Pinpoint the cell where the given text exists, returning its [x, y] midpoint coordinate. 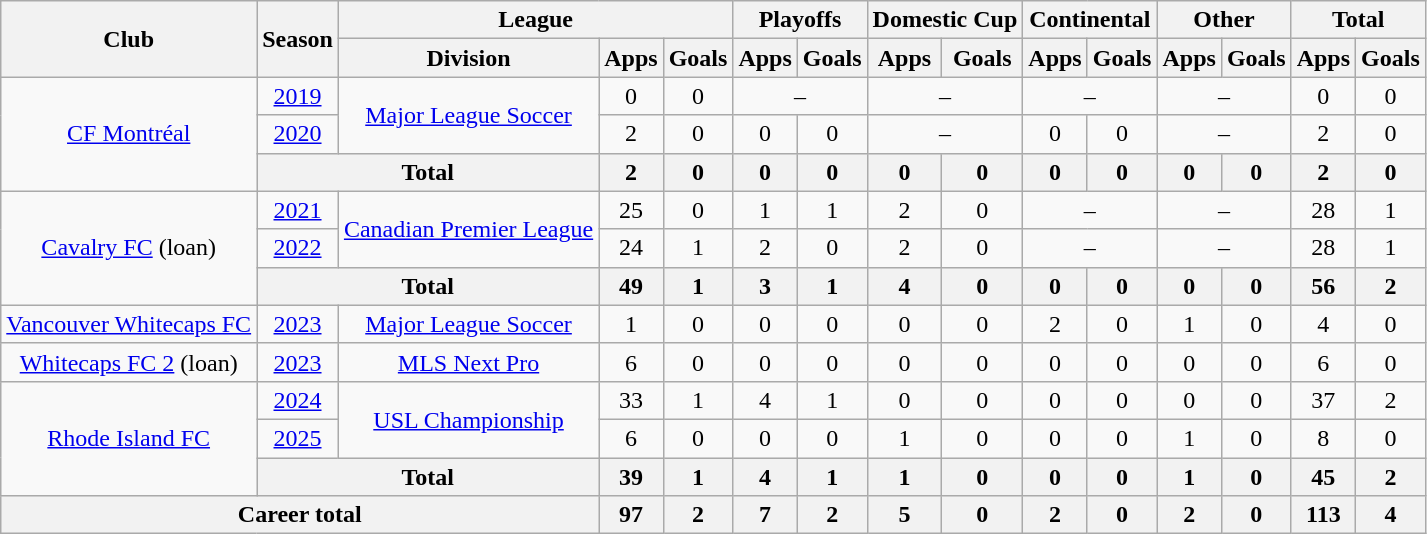
Canadian Premier League [468, 229]
97 [631, 515]
24 [631, 248]
2022 [298, 248]
8 [1323, 438]
Vancouver Whitecaps FC [129, 324]
USL Championship [468, 419]
Cavalry FC (loan) [129, 248]
56 [1323, 286]
33 [631, 400]
2024 [298, 400]
2020 [298, 134]
Continental [1090, 20]
MLS Next Pro [468, 362]
Rhode Island FC [129, 438]
Whitecaps FC 2 (loan) [129, 362]
3 [765, 286]
49 [631, 286]
7 [765, 515]
2019 [298, 96]
113 [1323, 515]
25 [631, 210]
Other [1224, 20]
Division [468, 58]
Career total [300, 515]
League [535, 20]
2025 [298, 438]
Domestic Cup [945, 20]
45 [1323, 477]
CF Montréal [129, 134]
5 [904, 515]
Playoffs [800, 20]
39 [631, 477]
Season [298, 39]
2021 [298, 210]
37 [1323, 400]
Club [129, 39]
